Identify which cell holds the provided text, then report its (X, Y) central coordinate. 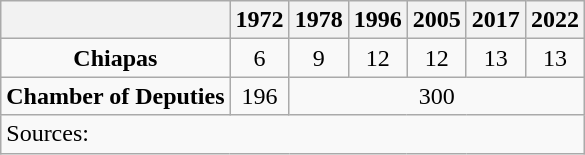
1996 (378, 20)
9 (318, 58)
6 (260, 58)
1978 (318, 20)
2022 (554, 20)
2005 (436, 20)
300 (436, 96)
2017 (496, 20)
Chiapas (116, 58)
1972 (260, 20)
Chamber of Deputies (116, 96)
196 (260, 96)
Sources: (293, 134)
